Return the (X, Y) coordinate for the center point of the cell that contains the specified text.  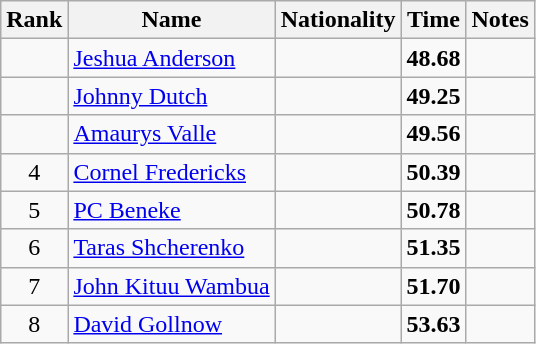
Jeshua Anderson (172, 58)
48.68 (434, 58)
Amaurys Valle (172, 134)
Time (434, 20)
4 (34, 172)
8 (34, 324)
6 (34, 248)
Cornel Fredericks (172, 172)
5 (34, 210)
Nationality (338, 20)
PC Beneke (172, 210)
51.35 (434, 248)
David Gollnow (172, 324)
51.70 (434, 286)
50.39 (434, 172)
7 (34, 286)
49.25 (434, 96)
Taras Shcherenko (172, 248)
49.56 (434, 134)
Johnny Dutch (172, 96)
Name (172, 20)
Rank (34, 20)
Notes (500, 20)
50.78 (434, 210)
53.63 (434, 324)
John Kituu Wambua (172, 286)
